Return [X, Y] of the center of cell containing provided text 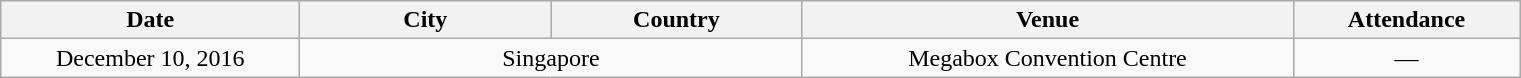
— [1406, 58]
Singapore [551, 58]
City [426, 20]
Attendance [1406, 20]
Venue [1048, 20]
Date [150, 20]
Country [676, 20]
Megabox Convention Centre [1048, 58]
December 10, 2016 [150, 58]
